Identify which cell holds the provided text, then report its (X, Y) central coordinate. 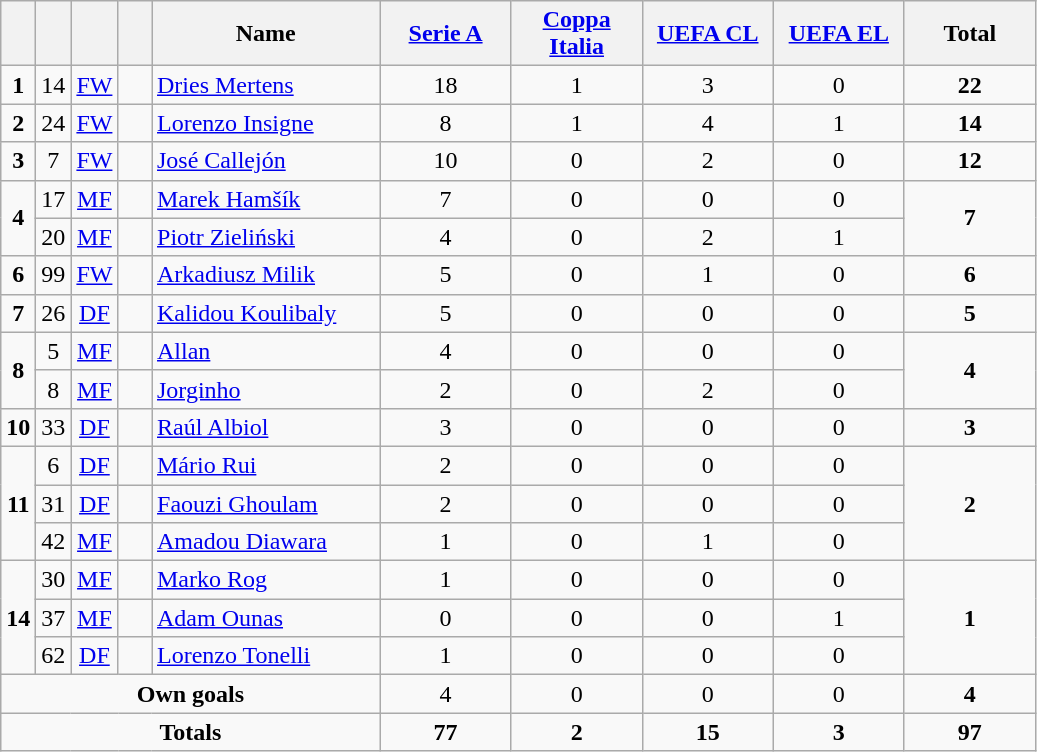
62 (54, 656)
99 (54, 275)
Amadou Diawara (266, 542)
33 (54, 427)
Coppa Italia (576, 34)
20 (54, 237)
26 (54, 313)
97 (970, 732)
UEFA EL (838, 34)
77 (446, 732)
UEFA CL (708, 34)
Totals (190, 732)
Allan (266, 351)
José Callejón (266, 161)
24 (54, 123)
Faouzi Ghoulam (266, 503)
Lorenzo Insigne (266, 123)
Kalidou Koulibaly (266, 313)
17 (54, 199)
Dries Mertens (266, 85)
Jorginho (266, 389)
Piotr Zieliński (266, 237)
11 (18, 503)
Raúl Albiol (266, 427)
Total (970, 34)
Serie A (446, 34)
18 (446, 85)
15 (708, 732)
Marek Hamšík (266, 199)
Adam Ounas (266, 618)
37 (54, 618)
30 (54, 580)
42 (54, 542)
12 (970, 161)
Lorenzo Tonelli (266, 656)
Marko Rog (266, 580)
Mário Rui (266, 465)
Arkadiusz Milik (266, 275)
Name (266, 34)
22 (970, 85)
31 (54, 503)
Own goals (190, 694)
